Output the (x, y) coordinate of the center of the cell containing the given text.  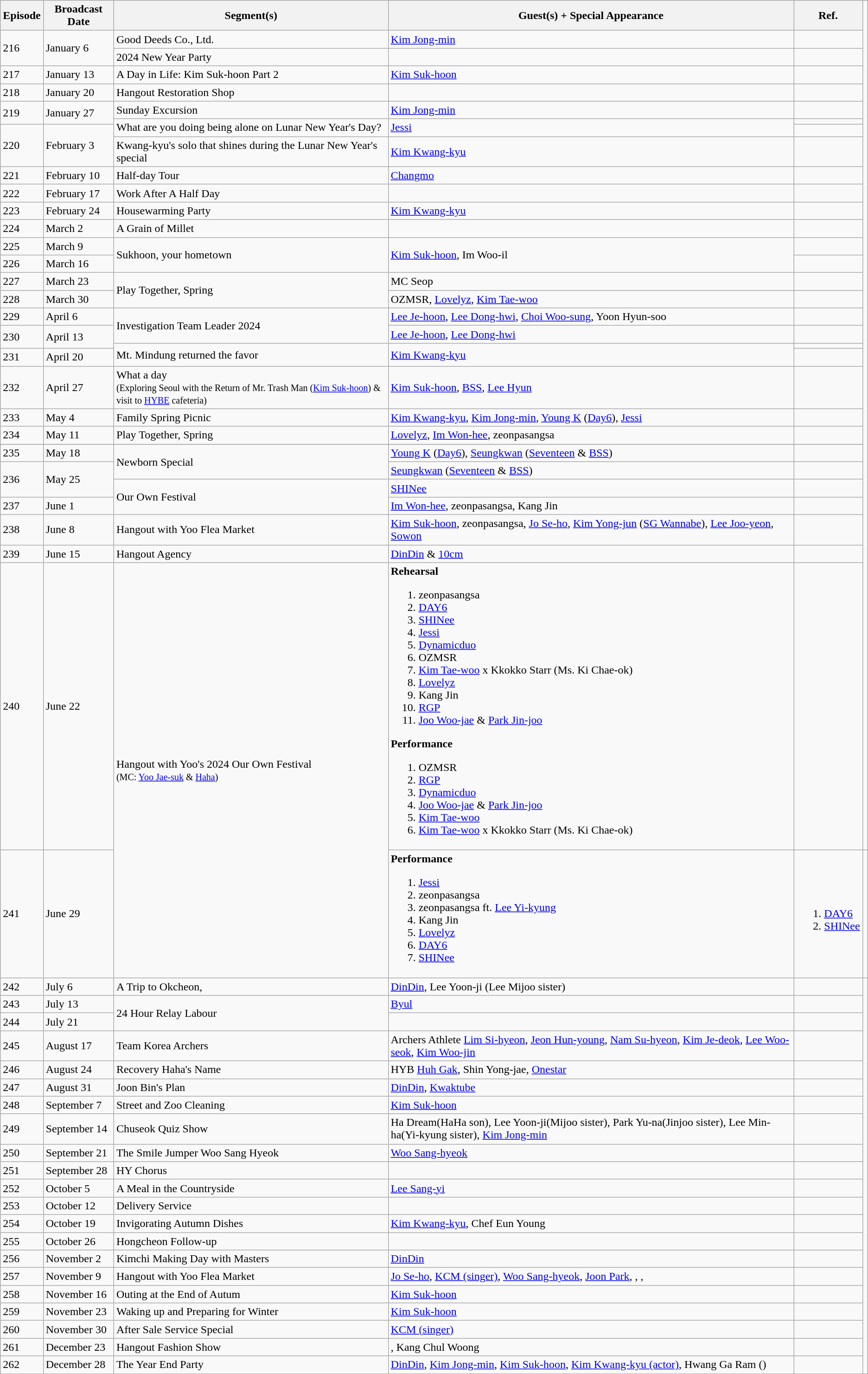
September 28 (78, 1170)
April 20 (78, 357)
June 29 (78, 914)
Street and Zoo Cleaning (251, 1105)
Outing at the End of Autum (251, 1294)
223 (22, 211)
Family Spring Picnic (251, 417)
229 (22, 317)
225 (22, 246)
March 2 (78, 228)
Kim Kwang-kyu, Kim Jong-min, Young K (Day6), Jessi (591, 417)
February 24 (78, 211)
HY Chorus (251, 1170)
April 6 (78, 317)
262 (22, 1365)
June 15 (78, 553)
, Kang Chul Woong (591, 1347)
June 8 (78, 530)
232 (22, 387)
A Grain of Millet (251, 228)
227 (22, 282)
Archers Athlete Lim Si-hyeon, Jeon Hun-young, Nam Su-hyeon, Kim Je-deok, Lee Woo-seok, Kim Woo-jin (591, 1046)
April 13 (78, 337)
What a day(Exploring Seoul with the Return of Mr. Trash Man (Kim Suk-hoon) & visit to HYBE cafeteria) (251, 387)
Lovelyz, Im Won-hee, zeonpasangsa (591, 435)
253 (22, 1206)
Hangout with Yoo's 2024 Our Own Festival (MC: Yoo Jae-suk & Haha) (251, 770)
MC Seop (591, 282)
Good Deeds Co., Ltd. (251, 39)
Ref. (828, 16)
217 (22, 75)
216 (22, 48)
250 (22, 1153)
242 (22, 987)
October 26 (78, 1241)
A Day in Life: Kim Suk-hoon Part 2 (251, 75)
258 (22, 1294)
254 (22, 1223)
246 (22, 1070)
234 (22, 435)
October 12 (78, 1206)
Im Won-hee, zeonpasangsa, Kang Jin (591, 506)
251 (22, 1170)
Joon Bin's Plan (251, 1087)
January 13 (78, 75)
233 (22, 417)
SHINee (591, 488)
Young K (Day6), Seungkwan (Seventeen & BSS) (591, 453)
Byul (591, 1004)
October 5 (78, 1188)
Seungkwan (Seventeen & BSS) (591, 470)
DinDin, Kwaktube (591, 1087)
Jo Se-ho, KCM (singer), Woo Sang-hyeok, Joon Park, , , (591, 1277)
July 13 (78, 1004)
April 27 (78, 387)
June 22 (78, 706)
2024 New Year Party (251, 57)
230 (22, 337)
Segment(s) (251, 16)
260 (22, 1329)
235 (22, 453)
226 (22, 264)
256 (22, 1259)
July 6 (78, 987)
219 (22, 112)
Broadcast Date (78, 16)
Our Own Festival (251, 497)
September 7 (78, 1105)
December 23 (78, 1347)
Hongcheon Follow-up (251, 1241)
257 (22, 1277)
231 (22, 357)
Jessi (591, 128)
After Sale Service Special (251, 1329)
245 (22, 1046)
October 19 (78, 1223)
220 (22, 145)
222 (22, 193)
243 (22, 1004)
February 3 (78, 145)
Housewarming Party (251, 211)
August 31 (78, 1087)
November 16 (78, 1294)
The Smile Jumper Woo Sang Hyeok (251, 1153)
Delivery Service (251, 1206)
224 (22, 228)
May 11 (78, 435)
249 (22, 1129)
Hangout Restoration Shop (251, 92)
March 16 (78, 264)
Hangout Fashion Show (251, 1347)
DinDin, Lee Yoon-ji (Lee Mijoo sister) (591, 987)
What are you doing being alone on Lunar New Year's Day? (251, 128)
Half-day Tour (251, 175)
Guest(s) + Special Appearance (591, 16)
Lee Je-hoon, Lee Dong-hwi (591, 334)
December 28 (78, 1365)
Recovery Haha's Name (251, 1070)
261 (22, 1347)
A Trip to Okcheon, (251, 987)
March 23 (78, 282)
Newborn Special (251, 462)
A Meal in the Countryside (251, 1188)
January 20 (78, 92)
DinDin (591, 1259)
August 24 (78, 1070)
Chuseok Quiz Show (251, 1129)
September 14 (78, 1129)
Lee Sang-yi (591, 1188)
Work After A Half Day (251, 193)
239 (22, 553)
OZMSR, Lovelyz, Kim Tae-woo (591, 299)
November 9 (78, 1277)
228 (22, 299)
248 (22, 1105)
Mt. Mindung returned the favor (251, 354)
February 17 (78, 193)
February 10 (78, 175)
November 23 (78, 1312)
240 (22, 706)
June 1 (78, 506)
DinDin, Kim Jong-min, Kim Suk-hoon, Kim Kwang-kyu (actor), Hwang Ga Ram () (591, 1365)
Woo Sang-hyeok (591, 1153)
May 25 (78, 479)
September 21 (78, 1153)
24 Hour Relay Labour (251, 1013)
The Year End Party (251, 1365)
HYB Huh Gak, Shin Yong-jae, Onestar (591, 1070)
November 30 (78, 1329)
Waking up and Preparing for Winter (251, 1312)
March 30 (78, 299)
DAY6SHINee (828, 914)
247 (22, 1087)
PerformanceJessizeonpasangsazeonpasangsa ft. Lee Yi-kyungKang JinLovelyzDAY6SHINee (591, 914)
May 18 (78, 453)
November 2 (78, 1259)
221 (22, 175)
Episode (22, 16)
DinDin & 10cm (591, 553)
Kim Suk-hoon, BSS, Lee Hyun (591, 387)
Investigation Team Leader 2024 (251, 326)
March 9 (78, 246)
Invigorating Autumn Dishes (251, 1223)
May 4 (78, 417)
Ha Dream(HaHa son), Lee Yoon-ji(Mijoo sister), Park Yu-na(Jinjoo sister), Lee Min-ha(Yi-kyung sister), Kim Jong-min (591, 1129)
Kim Suk-hoon, zeonpasangsa, Jo Se-ho, Kim Yong-jun (SG Wannabe), Lee Joo-yeon, Sowon (591, 530)
238 (22, 530)
237 (22, 506)
244 (22, 1022)
KCM (singer) (591, 1329)
Kwang-kyu's solo that shines during the Lunar New Year's special (251, 151)
Kim Kwang-kyu, Chef Eun Young (591, 1223)
Kimchi Making Day with Masters (251, 1259)
255 (22, 1241)
Changmo (591, 175)
Kim Suk-hoon, Im Woo-il (591, 255)
259 (22, 1312)
August 17 (78, 1046)
218 (22, 92)
January 27 (78, 112)
Lee Je-hoon, Lee Dong-hwi, Choi Woo-sung, Yoon Hyun-soo (591, 317)
July 21 (78, 1022)
Team Korea Archers (251, 1046)
Sukhoon, your hometown (251, 255)
236 (22, 479)
Hangout Agency (251, 553)
241 (22, 914)
January 6 (78, 48)
252 (22, 1188)
Sunday Excursion (251, 110)
